Extract the (x, y) coordinate from the center of the cell holding the provided text.  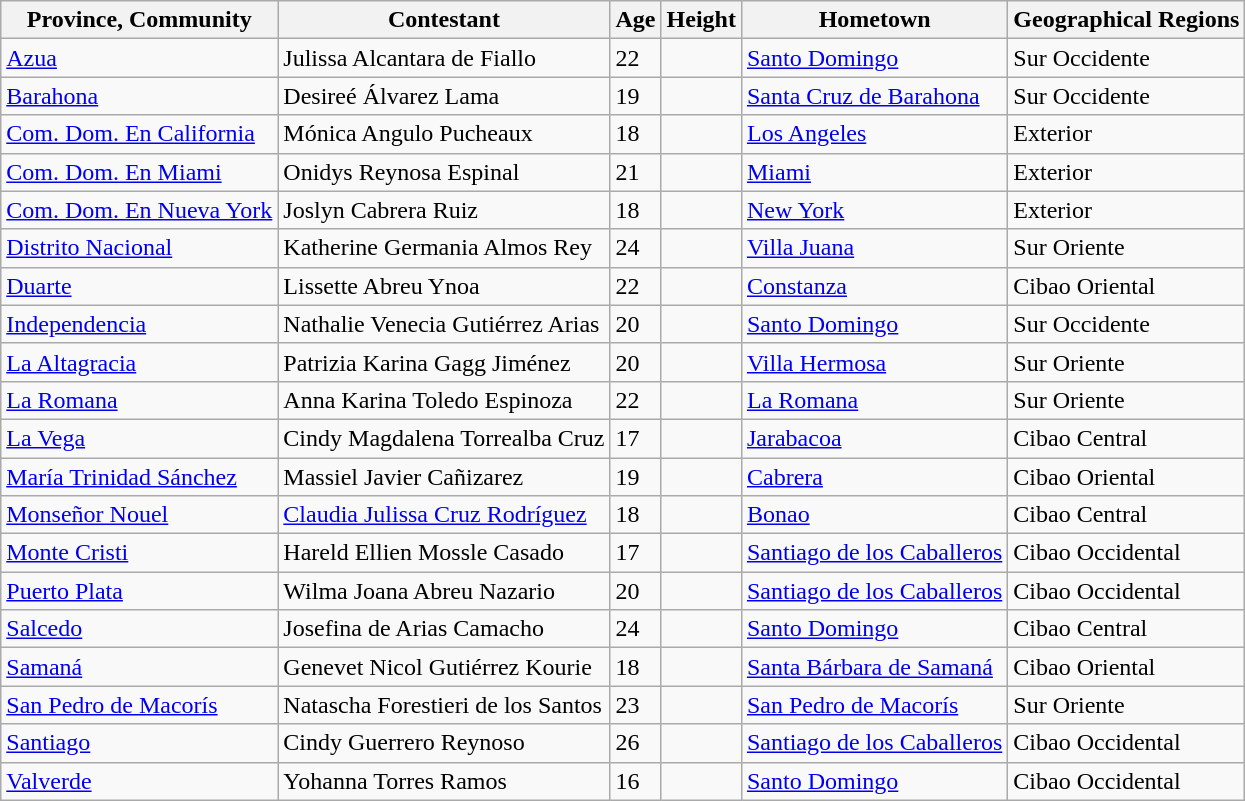
Lissette Abreu Ynoa (444, 286)
Santa Bárbara de Samaná (874, 667)
Monte Cristi (140, 553)
Josefina de Arias Camacho (444, 629)
Constanza (874, 286)
Height (701, 20)
Mónica Angulo Pucheaux (444, 134)
Claudia Julissa Cruz Rodríguez (444, 515)
23 (636, 705)
Cindy Guerrero Reynoso (444, 743)
Joslyn Cabrera Ruiz (444, 210)
Salcedo (140, 629)
Villa Juana (874, 248)
Miami (874, 172)
Independencia (140, 324)
Jarabacoa (874, 438)
Age (636, 20)
Julissa Alcantara de Fiallo (444, 58)
21 (636, 172)
New York (874, 210)
Duarte (140, 286)
Santa Cruz de Barahona (874, 96)
Bonao (874, 515)
Hareld Ellien Mossle Casado (444, 553)
Cindy Magdalena Torrealba Cruz (444, 438)
La Vega (140, 438)
Katherine Germania Almos Rey (444, 248)
Santiago (140, 743)
Villa Hermosa (874, 362)
Azua (140, 58)
Los Angeles (874, 134)
Hometown (874, 20)
Onidys Reynosa Espinal (444, 172)
Com. Dom. En Nueva York (140, 210)
Patrizia Karina Gagg Jiménez (444, 362)
Monseñor Nouel (140, 515)
Barahona (140, 96)
Genevet Nicol Gutiérrez Kourie (444, 667)
Puerto Plata (140, 591)
Distrito Nacional (140, 248)
Contestant (444, 20)
Cabrera (874, 477)
Anna Karina Toledo Espinoza (444, 400)
La Altagracia (140, 362)
16 (636, 781)
Samaná (140, 667)
Massiel Javier Cañizarez (444, 477)
Province, Community (140, 20)
Com. Dom. En Miami (140, 172)
Yohanna Torres Ramos (444, 781)
Wilma Joana Abreu Nazario (444, 591)
Geographical Regions (1126, 20)
Com. Dom. En California (140, 134)
Natascha Forestieri de los Santos (444, 705)
María Trinidad Sánchez (140, 477)
26 (636, 743)
Desireé Álvarez Lama (444, 96)
Nathalie Venecia Gutiérrez Arias (444, 324)
Valverde (140, 781)
